For the text-containing cell, return its midpoint in (x, y) coordinate format. 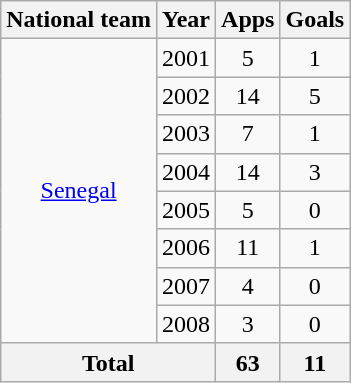
2006 (186, 248)
2007 (186, 286)
Goals (315, 20)
2008 (186, 324)
Apps (248, 20)
2003 (186, 134)
Year (186, 20)
7 (248, 134)
National team (79, 20)
2001 (186, 58)
4 (248, 286)
2005 (186, 210)
Senegal (79, 191)
63 (248, 362)
2002 (186, 96)
2004 (186, 172)
Total (108, 362)
